Detect which cell encompasses the target text, then output its [x, y] center coordinate. 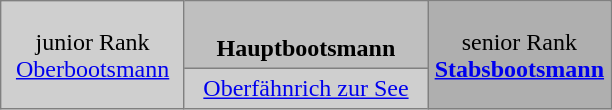
Hauptbootsmann [306, 35]
senior RankStabsbootsmann [520, 55]
junior RankOberbootsmann [92, 55]
Oberfähnrich zur See [306, 88]
